Return the [x, y] coordinate for the center point of the cell that contains the specified text.  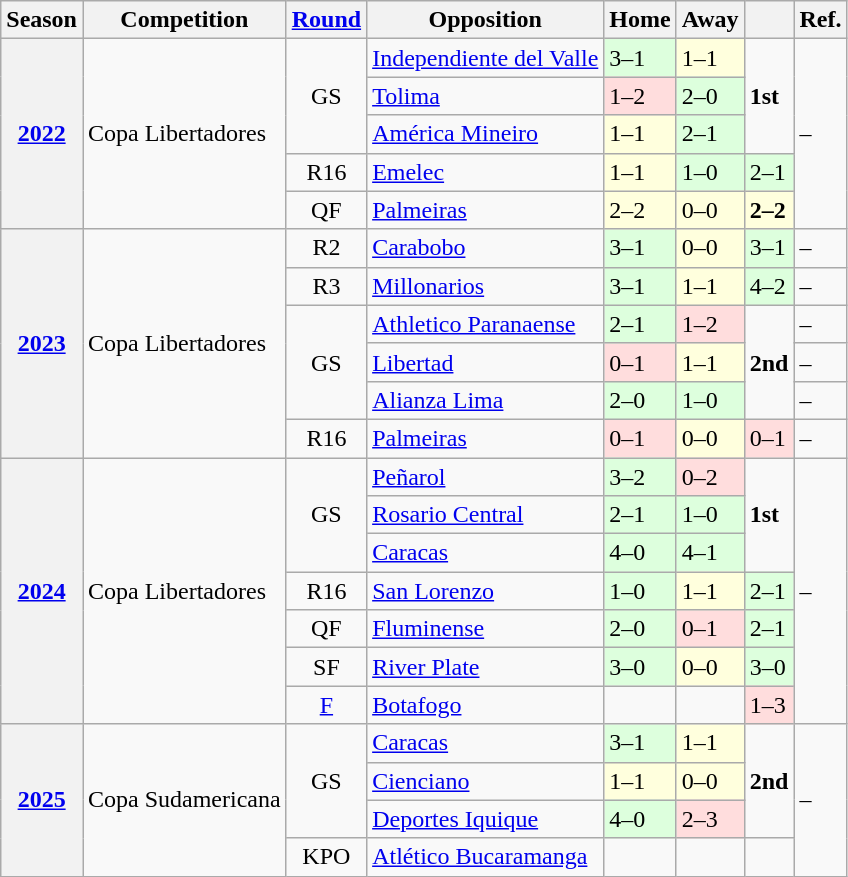
Emelec [486, 172]
2023 [42, 343]
Tolima [486, 96]
2025 [42, 800]
Ref. [820, 20]
River Plate [486, 667]
América Mineiro [486, 134]
San Lorenzo [486, 591]
3–2 [640, 477]
Fluminense [486, 629]
Season [42, 20]
Cienciano [486, 781]
SF [326, 667]
Libertad [486, 362]
Competition [184, 20]
Rosario Central [486, 515]
R3 [326, 286]
Independiente del Valle [486, 58]
Copa Sudamericana [184, 800]
Peñarol [486, 477]
KPO [326, 857]
Atlético Bucaramanga [486, 857]
2–3 [710, 819]
Athletico Paranaense [486, 324]
Opposition [486, 20]
Round [326, 20]
F [326, 705]
0–2 [710, 477]
Carabobo [486, 248]
Home [640, 20]
Botafogo [486, 705]
Millonarios [486, 286]
Away [710, 20]
Deportes Iquique [486, 819]
2022 [42, 134]
Alianza Lima [486, 400]
R2 [326, 248]
1–3 [769, 705]
4–1 [710, 553]
4–2 [769, 286]
2024 [42, 591]
